Find where the given text appears and provide that cell's center as (x, y) coordinate. 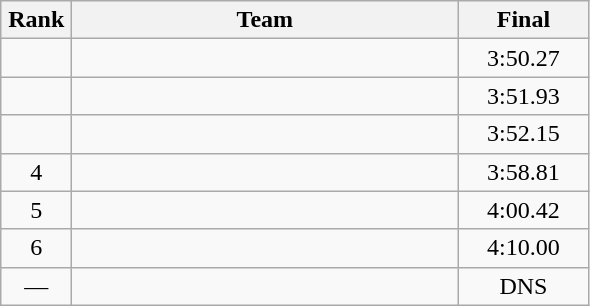
Final (524, 20)
4 (36, 172)
6 (36, 248)
Team (265, 20)
3:51.93 (524, 96)
4:00.42 (524, 210)
3:50.27 (524, 58)
Rank (36, 20)
4:10.00 (524, 248)
3:58.81 (524, 172)
3:52.15 (524, 134)
DNS (524, 286)
— (36, 286)
5 (36, 210)
